Pinpoint the cell where the given text exists, returning its (X, Y) midpoint coordinate. 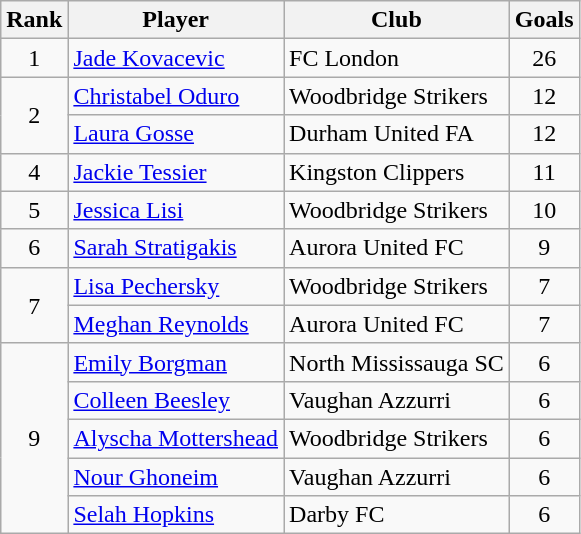
Player (176, 20)
Jackie Tessier (176, 172)
Colleen Beesley (176, 400)
Durham United FA (397, 134)
Laura Gosse (176, 134)
Meghan Reynolds (176, 324)
Club (397, 20)
Jessica Lisi (176, 210)
Alyscha Mottershead (176, 438)
North Mississauga SC (397, 362)
Darby FC (397, 515)
Selah Hopkins (176, 515)
Sarah Stratigakis (176, 248)
FC London (397, 58)
Rank (34, 20)
Goals (544, 20)
Jade Kovacevic (176, 58)
26 (544, 58)
Lisa Pechersky (176, 286)
Nour Ghoneim (176, 477)
Emily Borgman (176, 362)
10 (544, 210)
2 (34, 115)
Kingston Clippers (397, 172)
1 (34, 58)
5 (34, 210)
Christabel Oduro (176, 96)
11 (544, 172)
4 (34, 172)
